Extract the (x, y) coordinate from the center of the cell holding the provided text.  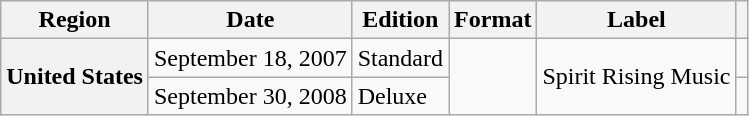
United States (75, 77)
Format (493, 20)
Standard (400, 58)
Edition (400, 20)
Spirit Rising Music (636, 77)
Date (250, 20)
Label (636, 20)
September 30, 2008 (250, 96)
Region (75, 20)
September 18, 2007 (250, 58)
Deluxe (400, 96)
